Scan for the cell matching the given text and deliver its (X, Y) coordinate at center. 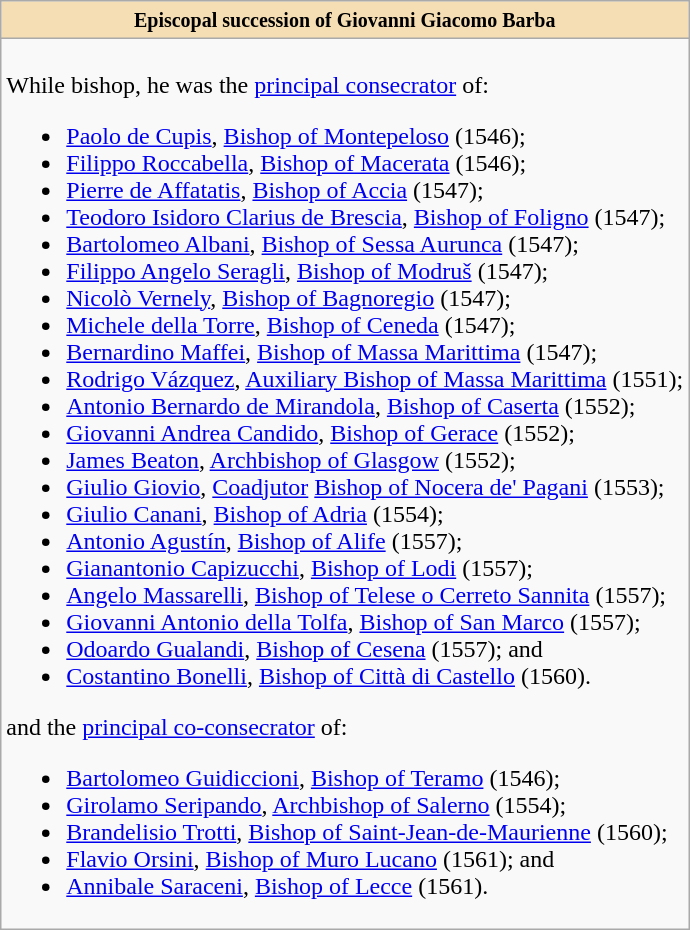
Episcopal succession of Giovanni Giacomo Barba (345, 20)
